Detect which cell encompasses the target text, then output its (X, Y) center coordinate. 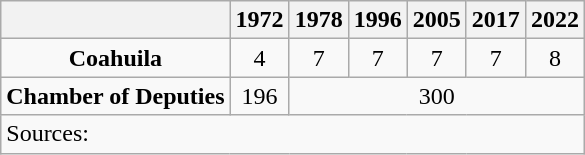
2022 (554, 20)
Chamber of Deputies (116, 96)
8 (554, 58)
1996 (378, 20)
1978 (318, 20)
1972 (260, 20)
196 (260, 96)
Sources: (293, 134)
2017 (496, 20)
4 (260, 58)
Coahuila (116, 58)
300 (436, 96)
2005 (436, 20)
